Search for the cell housing the specified text and yield its (x, y) center coordinate. 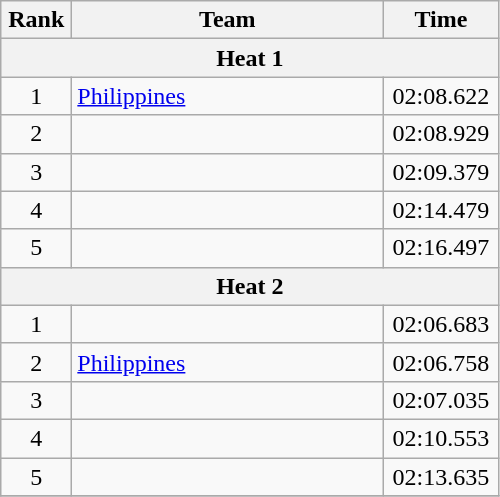
02:07.035 (441, 400)
02:08.622 (441, 96)
02:13.635 (441, 477)
02:14.479 (441, 210)
02:08.929 (441, 134)
02:10.553 (441, 438)
Rank (36, 20)
Time (441, 20)
Heat 2 (250, 286)
02:06.758 (441, 362)
02:06.683 (441, 324)
Team (228, 20)
02:09.379 (441, 172)
Heat 1 (250, 58)
02:16.497 (441, 248)
